Search for the cell housing the specified text and yield its (X, Y) center coordinate. 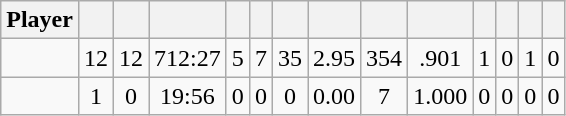
712:27 (188, 58)
5 (238, 58)
2.95 (334, 58)
0.00 (334, 96)
354 (384, 58)
19:56 (188, 96)
1.000 (440, 96)
Player (40, 20)
35 (290, 58)
.901 (440, 58)
